Search for the cell housing the specified text and yield its [x, y] center coordinate. 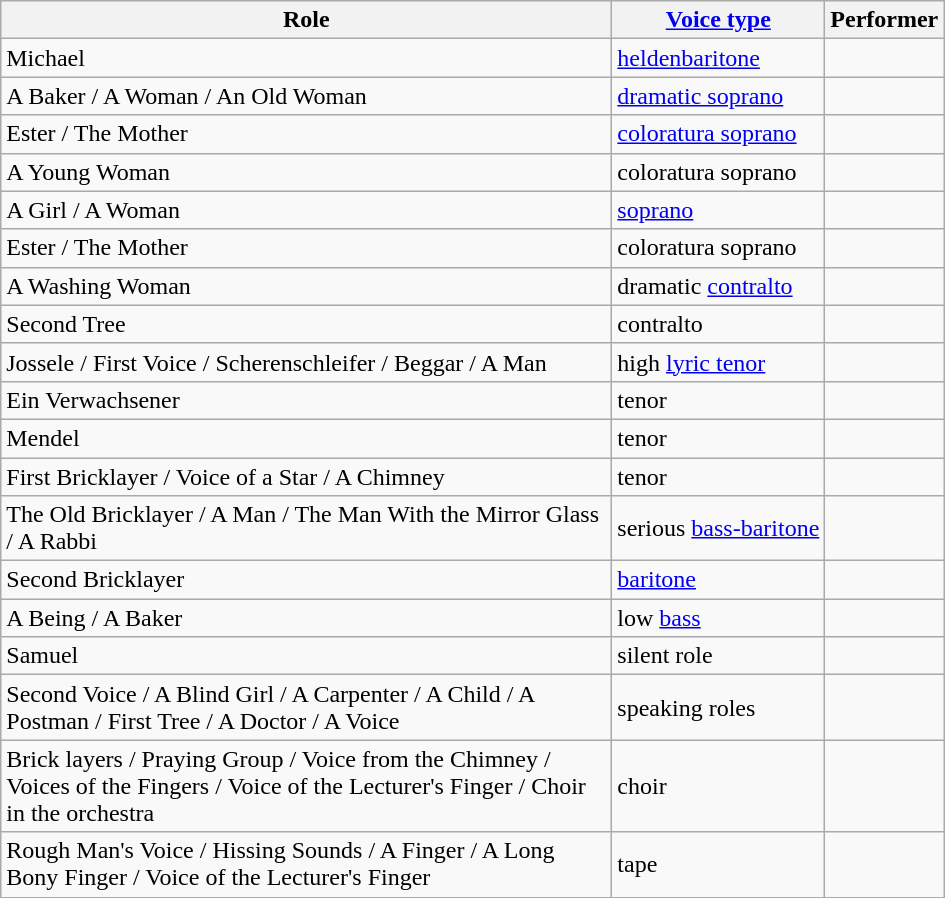
high lyric tenor [718, 362]
tape [718, 864]
dramatic soprano [718, 96]
Second Voice / A Blind Girl / A Carpenter / A Child / A Postman / First Tree / A Doctor / A Voice [306, 708]
dramatic contralto [718, 286]
Jossele / First Voice / Scherenschleifer / Beggar / A Man [306, 362]
A Young Woman [306, 172]
Rough Man's Voice / Hissing Sounds / A Finger / A Long Bony Finger / Voice of the Lecturer's Finger [306, 864]
contralto [718, 324]
The Old Bricklayer / A Man / The Man With the Mirror Glass / A Rabbi [306, 528]
baritone [718, 580]
Samuel [306, 656]
Second Bricklayer [306, 580]
A Washing Woman [306, 286]
heldenbaritone [718, 58]
Michael [306, 58]
A Baker / A Woman / An Old Woman [306, 96]
A Girl / A Woman [306, 210]
speaking roles [718, 708]
Ein Verwachsener [306, 400]
Mendel [306, 438]
choir [718, 786]
Performer [884, 20]
Brick layers / Praying Group / Voice from the Chimney / Voices of the Fingers / Voice of the Lecturer's Finger / Choir in the orchestra [306, 786]
Second Tree [306, 324]
soprano [718, 210]
low bass [718, 618]
A Being / A Baker [306, 618]
Voice type [718, 20]
silent role [718, 656]
serious bass-baritone [718, 528]
Role [306, 20]
First Bricklayer / Voice of a Star / A Chimney [306, 477]
